Pinpoint the cell where the given text exists, returning its (X, Y) midpoint coordinate. 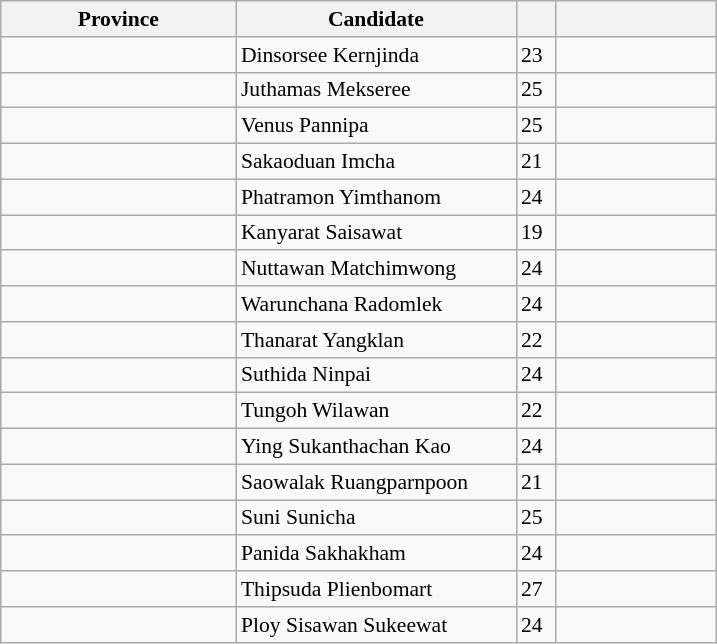
Warunchana Radomlek (376, 304)
Nuttawan Matchimwong (376, 269)
19 (536, 233)
Province (118, 19)
23 (536, 55)
Dinsorsee Kernjinda (376, 55)
Ying Sukanthachan Kao (376, 447)
Suni Sunicha (376, 518)
Kanyarat Saisawat (376, 233)
Juthamas Mekseree (376, 90)
Tungoh Wilawan (376, 411)
Saowalak Ruangparnpoon (376, 482)
Sakaoduan Imcha (376, 162)
Phatramon Yimthanom (376, 197)
Panida Sakhakham (376, 554)
27 (536, 589)
Thipsuda Plienbomart (376, 589)
Ploy Sisawan Sukeewat (376, 625)
Candidate (376, 19)
Suthida Ninpai (376, 375)
Venus Pannipa (376, 126)
Thanarat Yangklan (376, 340)
